Output the (x, y) coordinate of the center of the cell containing the given text.  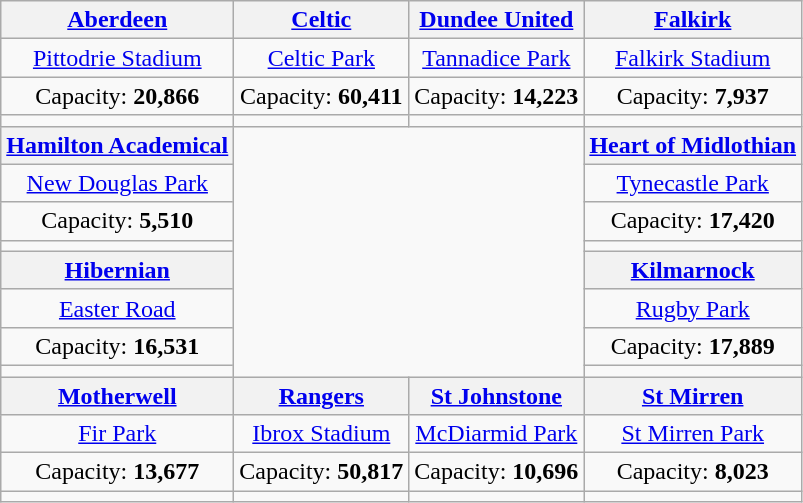
Hibernian (118, 270)
Capacity: 16,531 (118, 346)
Capacity: 17,889 (693, 346)
Capacity: 5,510 (118, 221)
Capacity: 60,411 (322, 96)
Rangers (322, 395)
Capacity: 8,023 (693, 472)
Capacity: 7,937 (693, 96)
Aberdeen (118, 20)
Kilmarnock (693, 270)
Tannadice Park (496, 58)
St Mirren Park (693, 434)
Ibrox Stadium (322, 434)
St Johnstone (496, 395)
Capacity: 13,677 (118, 472)
Easter Road (118, 308)
Pittodrie Stadium (118, 58)
Rugby Park (693, 308)
Falkirk Stadium (693, 58)
St Mirren (693, 395)
Capacity: 10,696 (496, 472)
Capacity: 14,223 (496, 96)
Capacity: 17,420 (693, 221)
New Douglas Park (118, 183)
Dundee United (496, 20)
Fir Park (118, 434)
Motherwell (118, 395)
Falkirk (693, 20)
Capacity: 20,866 (118, 96)
Hamilton Academical (118, 145)
McDiarmid Park (496, 434)
Capacity: 50,817 (322, 472)
Tynecastle Park (693, 183)
Celtic (322, 20)
Celtic Park (322, 58)
Heart of Midlothian (693, 145)
